Extract the (x, y) coordinate from the center of the cell holding the provided text.  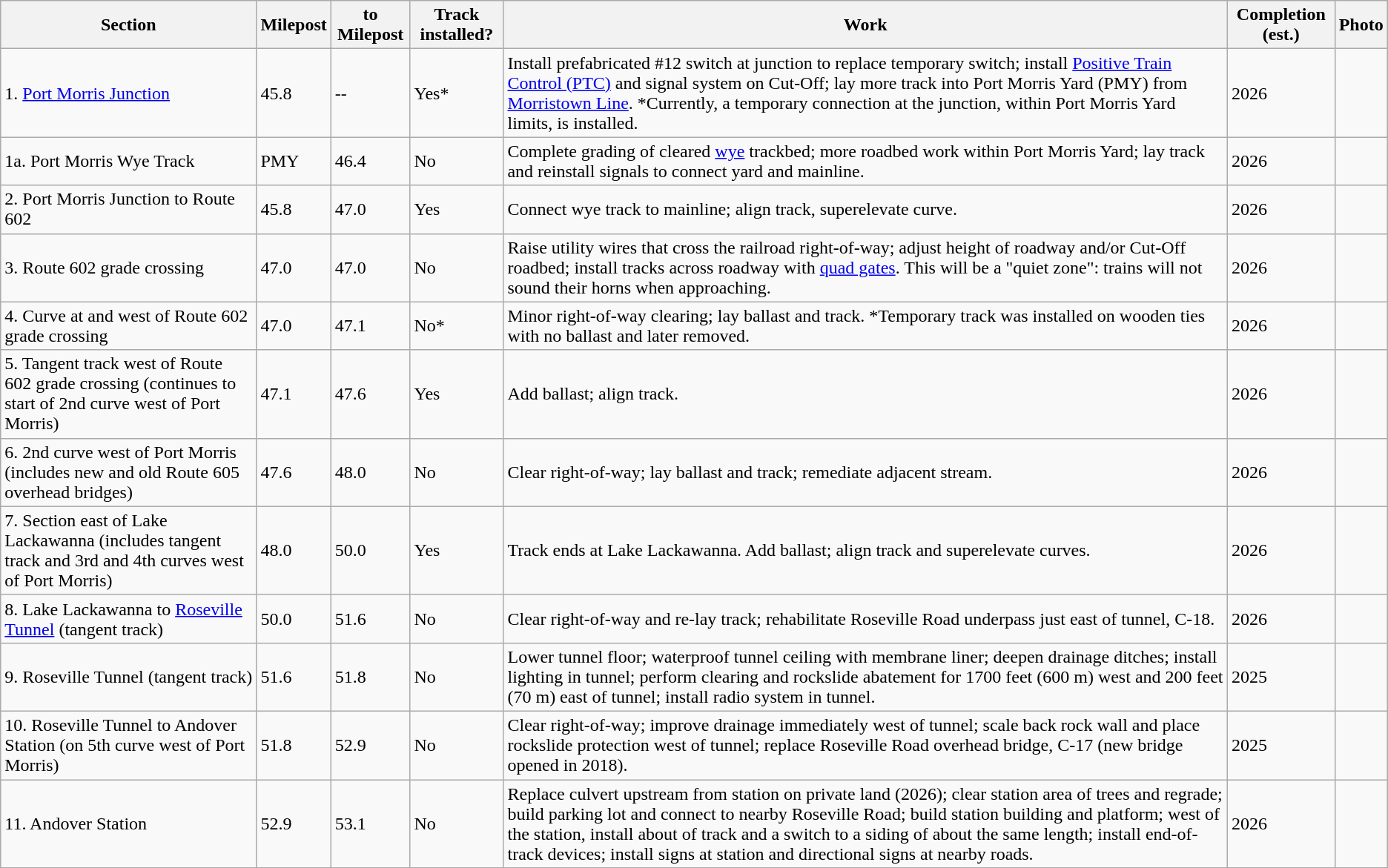
9. Roseville Tunnel (tangent track) (129, 677)
Milepost (294, 25)
Completion (est.) (1281, 25)
PMY (294, 162)
11. Andover Station (129, 824)
Minor right-of-way clearing; lay ballast and track. *Temporary track was installed on wooden ties with no ballast and later removed. (866, 326)
Clear right-of-way; lay ballast and track; remediate adjacent stream. (866, 472)
Track installed? (457, 25)
46.4 (371, 162)
53.1 (371, 824)
No* (457, 326)
4. Curve at and west of Route 602 grade crossing (129, 326)
8. Lake Lackawanna to Roseville Tunnel (tangent track) (129, 618)
Complete grading of cleared wye trackbed; more roadbed work within Port Morris Yard; lay track and reinstall signals to connect yard and mainline. (866, 162)
Work (866, 25)
5. Tangent track west of Route 602 grade crossing (continues to start of 2nd curve west of Port Morris) (129, 394)
Yes* (457, 93)
7. Section east of Lake Lackawanna (includes tangent track and 3rd and 4th curves west of Port Morris) (129, 550)
2. Port Morris Junction to Route 602 (129, 209)
Add ballast; align track. (866, 394)
1. Port Morris Junction (129, 93)
-- (371, 93)
Connect wye track to mainline; align track, superelevate curve. (866, 209)
1a. Port Morris Wye Track (129, 162)
3. Route 602 grade crossing (129, 268)
10. Roseville Tunnel to Andover Station (on 5th curve west of Port Morris) (129, 745)
Section (129, 25)
Clear right-of-way and re-lay track; rehabilitate Roseville Road underpass just east of tunnel, C-18. (866, 618)
Track ends at Lake Lackawanna. Add ballast; align track and superelevate curves. (866, 550)
to Milepost (371, 25)
6. 2nd curve west of Port Morris (includes new and old Route 605 overhead bridges) (129, 472)
Photo (1361, 25)
